Identify which cell holds the provided text, then report its [x, y] central coordinate. 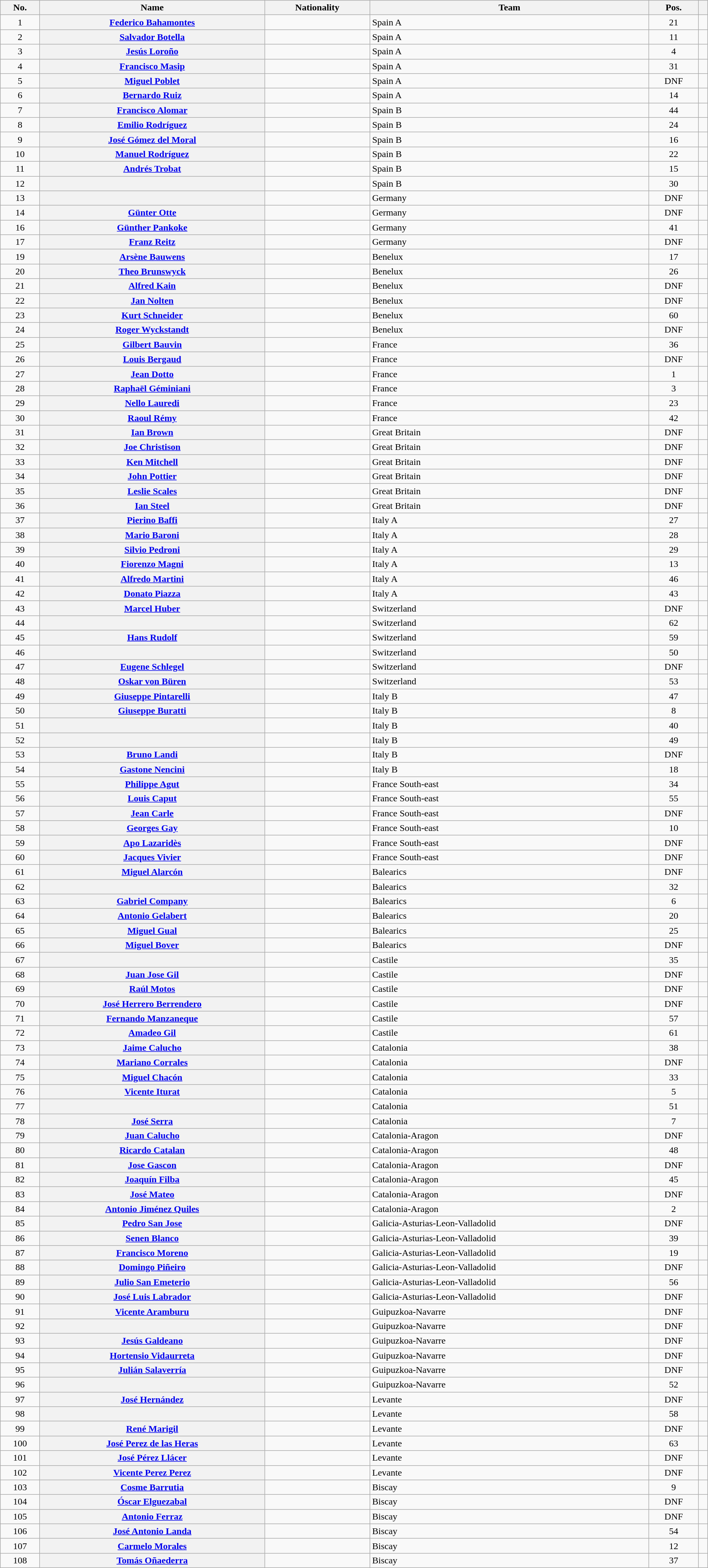
Óscar Elguezabal [152, 1502]
108 [20, 1560]
René Marigil [152, 1429]
99 [20, 1429]
80 [20, 1150]
Günther Pankoke [152, 227]
Miguel Alarcón [152, 872]
Oskar von Büren [152, 682]
José Hernández [152, 1399]
Donato Piazza [152, 593]
87 [20, 1253]
Alfred Kain [152, 286]
91 [20, 1311]
Julián Salaverría [152, 1370]
107 [20, 1546]
Louis Caput [152, 799]
Senen Blanco [152, 1238]
102 [20, 1473]
Jacques Vivier [152, 857]
83 [20, 1194]
John Pottier [152, 476]
Joe Christison [152, 447]
Gastone Nencini [152, 769]
Fernando Manzaneque [152, 1018]
No. [20, 8]
Francisco Moreno [152, 1253]
Pierino Baffi [152, 520]
Louis Bergaud [152, 359]
77 [20, 1106]
Antonio Jiménez Quiles [152, 1209]
José Herrero Berrendero [152, 1004]
Jean Dotto [152, 374]
Pedro San Jose [152, 1224]
Raoul Rémy [152, 418]
José Pérez Llácer [152, 1458]
89 [20, 1282]
100 [20, 1443]
82 [20, 1180]
15 [674, 169]
Marcel Huber [152, 608]
73 [20, 1048]
Miguel Chacón [152, 1077]
Franz Reitz [152, 242]
Cosme Barrutia [152, 1487]
Domingo Piñeiro [152, 1267]
96 [20, 1385]
74 [20, 1062]
69 [20, 989]
71 [20, 1018]
97 [20, 1399]
Mariano Corrales [152, 1062]
José Luis Labrador [152, 1297]
Bruno Landi [152, 755]
Miguel Bover [152, 945]
Roger Wyckstandt [152, 330]
Theo Brunswyck [152, 271]
Philippe Agut [152, 784]
Ken Mitchell [152, 462]
Vicente Aramburu [152, 1311]
Julio San Emeterio [152, 1282]
Ricardo Catalan [152, 1150]
Miguel Poblet [152, 81]
Francisco Alomar [152, 110]
64 [20, 916]
81 [20, 1165]
105 [20, 1516]
Raúl Motos [152, 989]
85 [20, 1224]
Team [509, 8]
95 [20, 1370]
Apo Lazaridès [152, 843]
Gabriel Company [152, 901]
José Mateo [152, 1194]
70 [20, 1004]
Nello Lauredi [152, 403]
93 [20, 1341]
Joaquín Filba [152, 1180]
Jose Gascon [152, 1165]
José Perez de las Heras [152, 1443]
Francisco Masip [152, 66]
Jesús Galdeano [152, 1341]
72 [20, 1033]
Hortensio Vidaurreta [152, 1355]
104 [20, 1502]
Jaime Calucho [152, 1048]
79 [20, 1136]
Jesús Loroño [152, 52]
Emilio Rodríguez [152, 125]
94 [20, 1355]
Carmelo Morales [152, 1546]
Salvador Botella [152, 37]
18 [674, 769]
Jean Carle [152, 813]
Juan Calucho [152, 1136]
106 [20, 1531]
Ian Brown [152, 433]
Kurt Schneider [152, 315]
Hans Rudolf [152, 637]
Fiorenzo Magni [152, 564]
78 [20, 1121]
Leslie Scales [152, 491]
Bernardo Ruiz [152, 95]
Ian Steel [152, 506]
Giuseppe Buratti [152, 711]
Alfredo Martini [152, 579]
65 [20, 931]
José Gómez del Moral [152, 139]
84 [20, 1209]
Raphaël Géminiani [152, 388]
103 [20, 1487]
101 [20, 1458]
68 [20, 975]
Vicente Perez Perez [152, 1473]
Mario Baroni [152, 535]
Tomás Oñaederra [152, 1560]
Antonio Ferraz [152, 1516]
90 [20, 1297]
Vicente Iturat [152, 1092]
Georges Gay [152, 828]
Giuseppe Pintarelli [152, 696]
66 [20, 945]
92 [20, 1326]
Andrés Trobat [152, 169]
Name [152, 8]
98 [20, 1414]
Miguel Gual [152, 931]
José Serra [152, 1121]
Arsène Bauwens [152, 257]
Günter Otte [152, 213]
76 [20, 1092]
Pos. [674, 8]
Amadeo Gil [152, 1033]
Gilbert Bauvin [152, 344]
86 [20, 1238]
Nationality [317, 8]
75 [20, 1077]
Antonio Gelabert [152, 916]
Manuel Rodríguez [152, 154]
Federico Bahamontes [152, 22]
Jan Nolten [152, 301]
88 [20, 1267]
67 [20, 960]
Silvio Pedroni [152, 550]
José Antonio Landa [152, 1531]
Juan Jose Gil [152, 975]
Eugene Schlegel [152, 667]
